For the text-containing cell, return its midpoint in (X, Y) coordinate format. 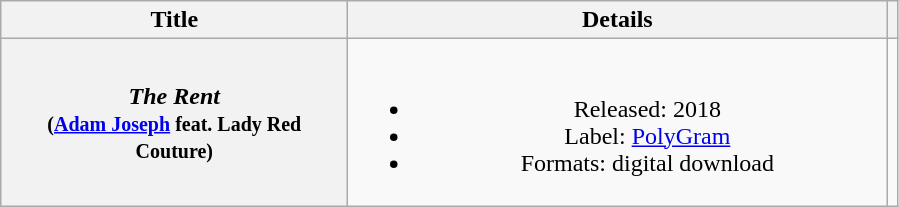
Title (174, 20)
The Rent(Adam Joseph feat. Lady Red Couture) (174, 122)
Details (618, 20)
Released: 2018Label: PolyGramFormats: digital download (618, 122)
